Determine the (x, y) coordinate at the center of the cell enclosing the given text.  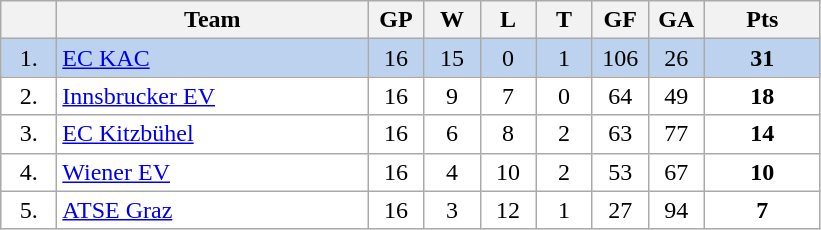
Pts (762, 20)
12 (508, 210)
EC Kitzbühel (212, 134)
26 (676, 58)
4 (452, 172)
67 (676, 172)
T (564, 20)
94 (676, 210)
53 (620, 172)
77 (676, 134)
Team (212, 20)
5. (29, 210)
GA (676, 20)
Innsbrucker EV (212, 96)
W (452, 20)
14 (762, 134)
6 (452, 134)
8 (508, 134)
EC KAC (212, 58)
27 (620, 210)
49 (676, 96)
9 (452, 96)
1. (29, 58)
3 (452, 210)
Wiener EV (212, 172)
31 (762, 58)
63 (620, 134)
18 (762, 96)
4. (29, 172)
106 (620, 58)
15 (452, 58)
2. (29, 96)
ATSE Graz (212, 210)
3. (29, 134)
GP (396, 20)
64 (620, 96)
L (508, 20)
GF (620, 20)
